Detect which cell encompasses the target text, then output its [X, Y] center coordinate. 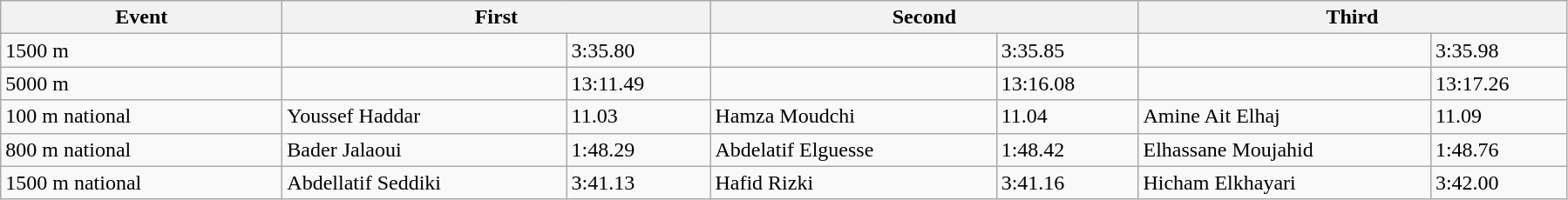
13:16.08 [1067, 83]
Abdelatif Elguesse [853, 150]
1:48.76 [1498, 150]
Event [141, 17]
1500 m [141, 50]
100 m national [141, 117]
1:48.42 [1067, 150]
3:35.98 [1498, 50]
11.03 [638, 117]
3:41.13 [638, 183]
3:35.85 [1067, 50]
Hafid Rizki [853, 183]
5000 m [141, 83]
3:41.16 [1067, 183]
Youssef Haddar [424, 117]
1500 m national [141, 183]
Third [1353, 17]
1:48.29 [638, 150]
Amine Ait Elhaj [1285, 117]
3:42.00 [1498, 183]
800 m national [141, 150]
First [497, 17]
Hamza Moudchi [853, 117]
Bader Jalaoui [424, 150]
13:17.26 [1498, 83]
13:11.49 [638, 83]
11.09 [1498, 117]
3:35.80 [638, 50]
Elhassane Moujahid [1285, 150]
Abdellatif Seddiki [424, 183]
Second [924, 17]
Hicham Elkhayari [1285, 183]
11.04 [1067, 117]
